Determine the [X, Y] coordinate at the center of the cell enclosing the given text.  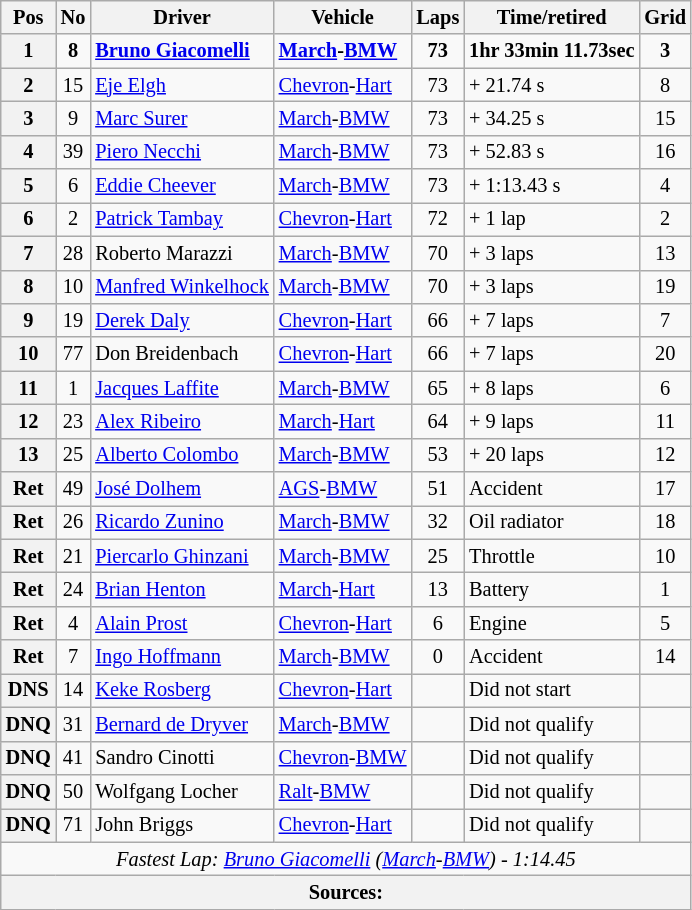
José Dolhem [182, 489]
Piero Necchi [182, 152]
+ 8 laps [552, 388]
Did not start [552, 690]
53 [438, 455]
31 [74, 724]
21 [74, 556]
Laps [438, 17]
Roberto Marazzi [182, 253]
Throttle [552, 556]
1hr 33min 11.73sec [552, 51]
AGS-BMW [343, 489]
72 [438, 219]
Sandro Cinotti [182, 758]
Pos [28, 17]
+ 1:13.43 s [552, 186]
Don Breidenbach [182, 354]
Brian Henton [182, 589]
26 [74, 522]
Jacques Laffite [182, 388]
28 [74, 253]
Piercarlo Ghinzani [182, 556]
Sources: [346, 892]
Time/retired [552, 17]
20 [665, 354]
+ 20 laps [552, 455]
Vehicle [343, 17]
Alain Prost [182, 623]
Wolfgang Locher [182, 791]
Marc Surer [182, 118]
39 [74, 152]
Bernard de Dryver [182, 724]
+ 34.25 s [552, 118]
77 [74, 354]
24 [74, 589]
Alberto Colombo [182, 455]
+ 21.74 s [552, 85]
Eje Elgh [182, 85]
+ 9 laps [552, 421]
0 [438, 657]
64 [438, 421]
Battery [552, 589]
No [74, 17]
16 [665, 152]
Alex Ribeiro [182, 421]
Eddie Cheever [182, 186]
Engine [552, 623]
71 [74, 825]
51 [438, 489]
Ricardo Zunino [182, 522]
Derek Daly [182, 320]
Manfred Winkelhock [182, 287]
23 [74, 421]
+ 1 lap [552, 219]
Chevron-BMW [343, 758]
DNS [28, 690]
65 [438, 388]
41 [74, 758]
17 [665, 489]
Keke Rosberg [182, 690]
Patrick Tambay [182, 219]
+ 52.83 s [552, 152]
49 [74, 489]
Fastest Lap: Bruno Giacomelli (March-BMW) - 1:14.45 [346, 859]
John Briggs [182, 825]
Grid [665, 17]
32 [438, 522]
Ralt-BMW [343, 791]
18 [665, 522]
Oil radiator [552, 522]
50 [74, 791]
Driver [182, 17]
Bruno Giacomelli [182, 51]
Ingo Hoffmann [182, 657]
